Search for the cell housing the specified text and yield its [x, y] center coordinate. 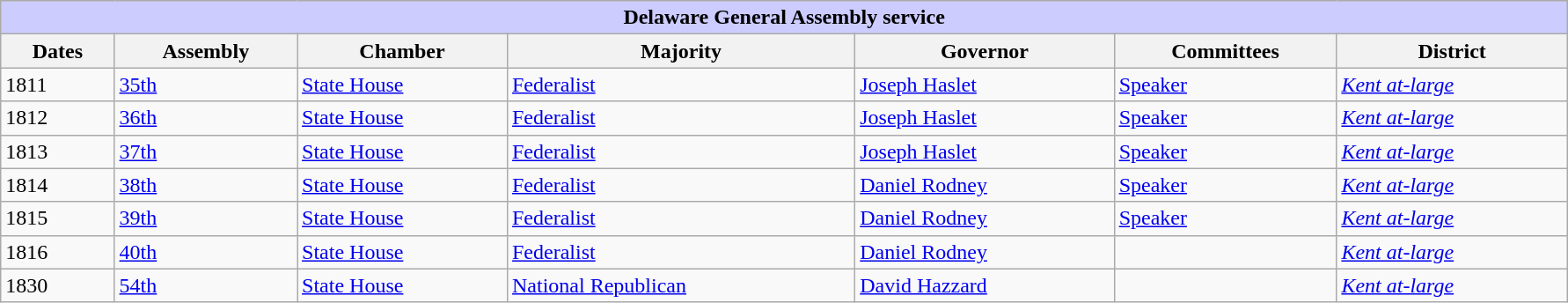
1816 [58, 252]
54th [206, 285]
1815 [58, 218]
Assembly [206, 51]
37th [206, 151]
40th [206, 252]
Dates [58, 51]
David Hazzard [985, 285]
1830 [58, 285]
38th [206, 185]
District [1452, 51]
39th [206, 218]
National Republican [681, 285]
1812 [58, 118]
Committees [1225, 51]
Governor [985, 51]
Delaware General Assembly service [785, 18]
1814 [58, 185]
Chamber [403, 51]
1813 [58, 151]
1811 [58, 85]
36th [206, 118]
Majority [681, 51]
35th [206, 85]
